From the cell containing the given text, extract its center point as (X, Y) coordinate. 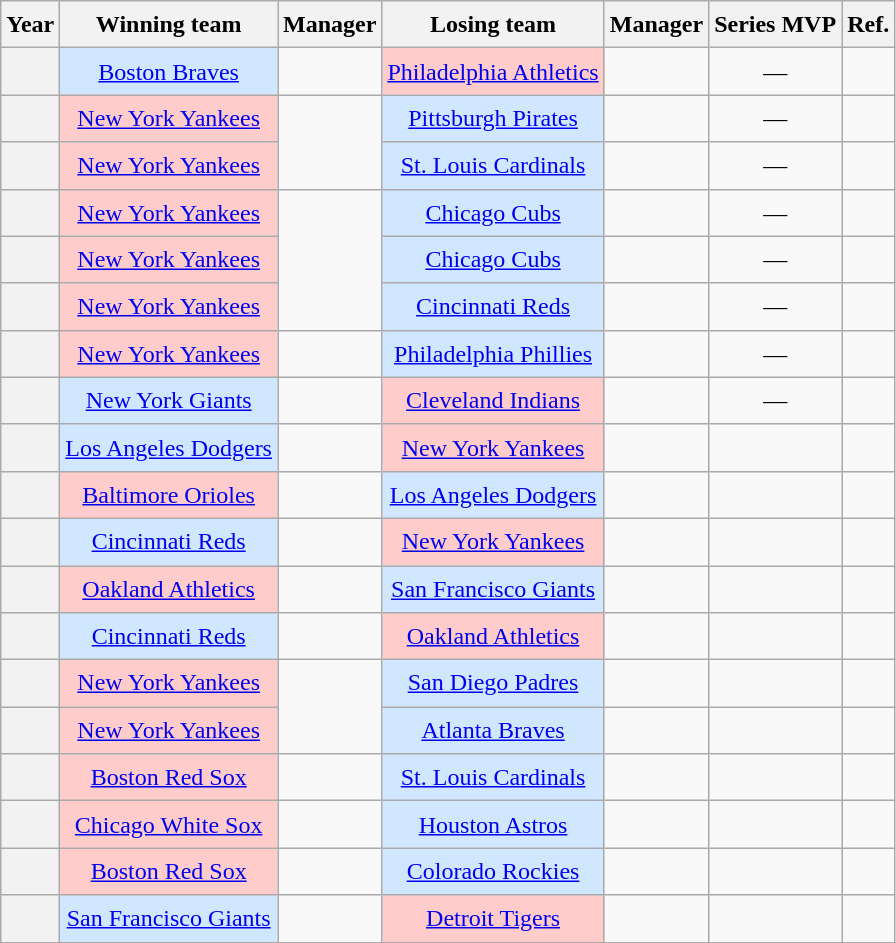
Colorado Rockies (493, 872)
Houston Astros (493, 824)
Cleveland Indians (493, 400)
Philadelphia Phillies (493, 354)
New York Giants (169, 400)
San Diego Padres (493, 684)
Year (30, 24)
Philadelphia Athletics (493, 72)
Winning team (169, 24)
Losing team (493, 24)
Detroit Tigers (493, 918)
Chicago White Sox (169, 824)
Ref. (868, 24)
Atlanta Braves (493, 730)
Baltimore Orioles (169, 494)
Boston Braves (169, 72)
Pittsburgh Pirates (493, 118)
Series MVP (776, 24)
